Scan for the cell matching the given text and deliver its [x, y] coordinate at center. 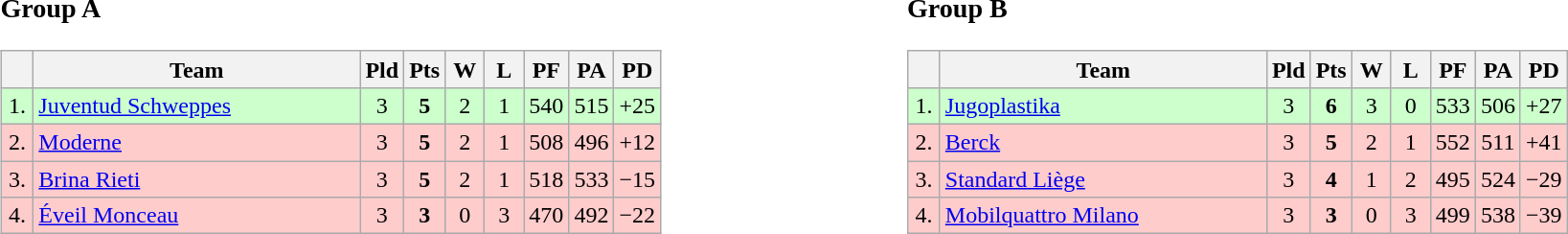
506 [1498, 105]
508 [546, 143]
−15 [638, 179]
492 [592, 216]
495 [1452, 179]
+25 [638, 105]
Mobilquattro Milano [1103, 216]
Juventud Schweppes [197, 105]
−22 [638, 216]
496 [592, 143]
Standard Liège [1103, 179]
−29 [1544, 179]
538 [1498, 216]
6 [1331, 105]
Jugoplastika [1103, 105]
+12 [638, 143]
Moderne [197, 143]
+27 [1544, 105]
Éveil Monceau [197, 216]
524 [1498, 179]
552 [1452, 143]
518 [546, 179]
−39 [1544, 216]
4 [1331, 179]
Berck [1103, 143]
470 [546, 216]
515 [592, 105]
511 [1498, 143]
499 [1452, 216]
540 [546, 105]
+41 [1544, 143]
Brina Rieti [197, 179]
